Output the [X, Y] coordinate of the center of the cell containing the given text.  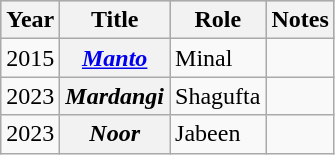
Notes [300, 20]
Year [30, 20]
Minal [218, 58]
2015 [30, 58]
Title [115, 20]
Jabeen [218, 134]
Noor [115, 134]
Mardangi [115, 96]
Role [218, 20]
Manto [115, 58]
Shagufta [218, 96]
